For the text-containing cell, return its midpoint in (x, y) coordinate format. 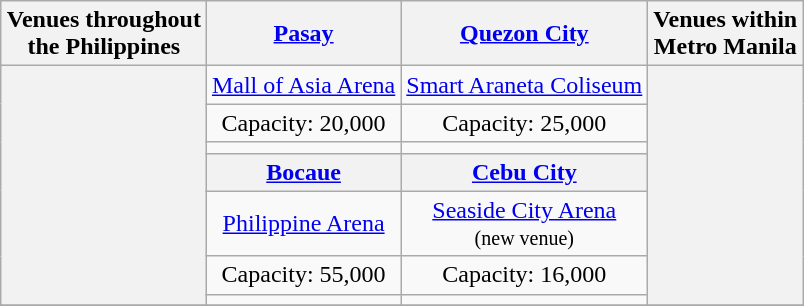
Philippine Arena (303, 224)
Capacity: 25,000 (524, 123)
Quezon City (524, 34)
Capacity: 20,000 (303, 123)
Smart Araneta Coliseum (524, 85)
Venues throughout the Philippines (104, 34)
Pasay (303, 34)
Bocaue (303, 172)
Cebu City (524, 172)
Seaside City Arena(new venue) (524, 224)
Venues within Metro Manila (726, 34)
Capacity: 55,000 (303, 275)
Mall of Asia Arena (303, 85)
Capacity: 16,000 (524, 275)
